Detect which cell encompasses the target text, then output its [X, Y] center coordinate. 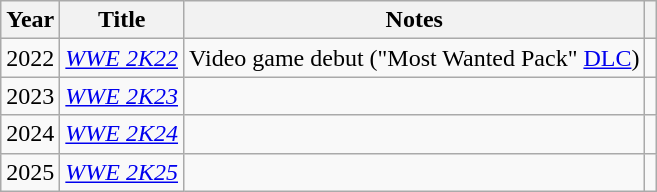
2025 [30, 172]
2022 [30, 58]
WWE 2K24 [122, 134]
WWE 2K23 [122, 96]
Title [122, 20]
2023 [30, 96]
Video game debut ("Most Wanted Pack" DLC) [414, 58]
WWE 2K22 [122, 58]
Year [30, 20]
2024 [30, 134]
Notes [414, 20]
WWE 2K25 [122, 172]
